From the cell containing the given text, extract its center point as [x, y] coordinate. 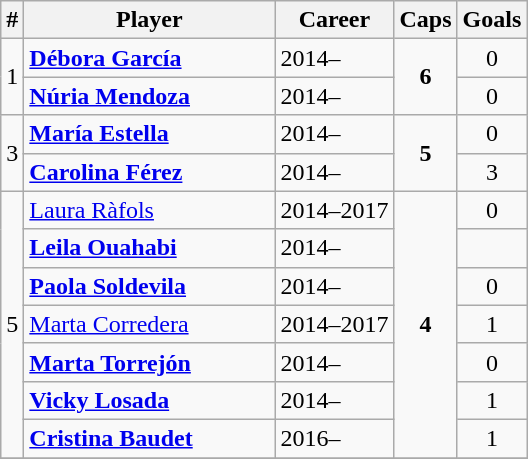
María Estella [150, 134]
Caps [426, 20]
Vicky Losada [150, 400]
Marta Corredera [150, 324]
Débora García [150, 58]
Carolina Férez [150, 172]
Laura Ràfols [150, 210]
6 [426, 77]
Núria Mendoza [150, 96]
# [12, 20]
Paola Soldevila [150, 286]
Player [150, 20]
4 [426, 324]
Cristina Baudet [150, 438]
Marta Torrejón [150, 362]
Leila Ouahabi [150, 248]
Career [334, 20]
Goals [492, 20]
2016– [334, 438]
